Pinpoint the cell where the given text exists, returning its [X, Y] midpoint coordinate. 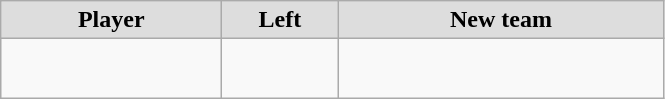
Player [112, 20]
Left [280, 20]
New team [501, 20]
